Pinpoint the cell where the given text exists, returning its [x, y] midpoint coordinate. 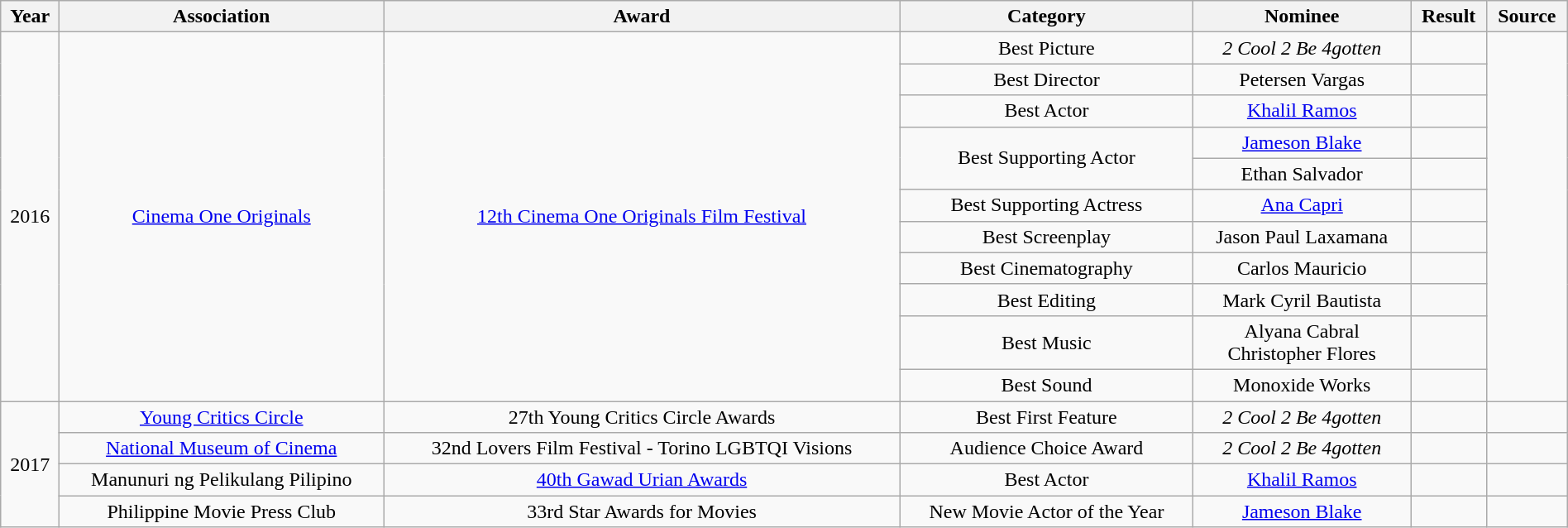
Source [1527, 17]
2017 [30, 463]
12th Cinema One Originals Film Festival [642, 217]
33rd Star Awards for Movies [642, 511]
Best Supporting Actress [1046, 205]
National Museum of Cinema [222, 449]
Best Sound [1046, 385]
2016 [30, 217]
Cinema One Originals [222, 217]
Alyana CabralChristopher Flores [1302, 343]
Young Critics Circle [222, 416]
Best Picture [1046, 48]
Best Editing [1046, 300]
Mark Cyril Bautista [1302, 300]
Category [1046, 17]
New Movie Actor of the Year [1046, 511]
Ethan Salvador [1302, 174]
Best Music [1046, 343]
Petersen Vargas [1302, 79]
Best Screenplay [1046, 237]
Best Director [1046, 79]
27th Young Critics Circle Awards [642, 416]
Philippine Movie Press Club [222, 511]
Monoxide Works [1302, 385]
Award [642, 17]
Association [222, 17]
Result [1449, 17]
Best Supporting Actor [1046, 158]
Year [30, 17]
Nominee [1302, 17]
32nd Lovers Film Festival - Torino LGBTQI Visions [642, 449]
40th Gawad Urian Awards [642, 480]
Audience Choice Award [1046, 449]
Jason Paul Laxamana [1302, 237]
Ana Capri [1302, 205]
Best Cinematography [1046, 268]
Manunuri ng Pelikulang Pilipino [222, 480]
Carlos Mauricio [1302, 268]
Best First Feature [1046, 416]
